Search for the cell housing the specified text and yield its (x, y) center coordinate. 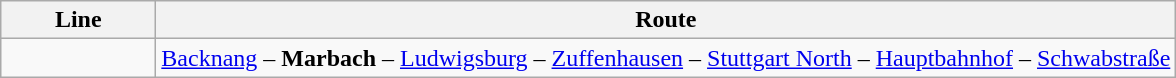
Backnang – Marbach – Ludwigsburg – Zuffenhausen – Stuttgart North – Hauptbahnhof – Schwabstraße (666, 58)
Route (666, 20)
Line (78, 20)
